Determine the (X, Y) coordinate at the center of the cell enclosing the given text.  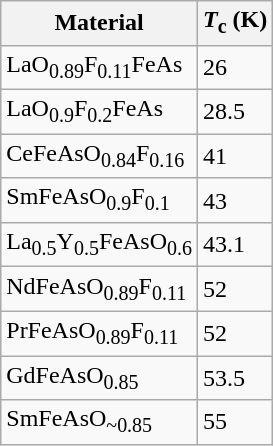
SmFeAsO~0.85 (100, 422)
53.5 (236, 378)
Material (100, 23)
La0.5Y0.5FeAsO0.6 (100, 244)
LaO0.89F0.11FeAs (100, 67)
43.1 (236, 244)
CeFeAsO0.84F0.16 (100, 156)
LaO0.9F0.2FeAs (100, 111)
Tc (K) (236, 23)
41 (236, 156)
PrFeAsO0.89F0.11 (100, 333)
SmFeAsO0.9F0.1 (100, 200)
55 (236, 422)
28.5 (236, 111)
GdFeAsO0.85 (100, 378)
NdFeAsO0.89F0.11 (100, 289)
43 (236, 200)
26 (236, 67)
